Capture the cell that displays the provided text and extract its [X, Y] central coordinate. 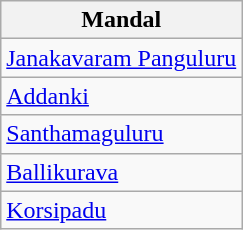
Addanki [122, 96]
Ballikurava [122, 172]
Janakavaram Panguluru [122, 58]
Mandal [122, 20]
Santhamaguluru [122, 134]
Korsipadu [122, 210]
